Determine the (x, y) coordinate at the center of the cell enclosing the given text.  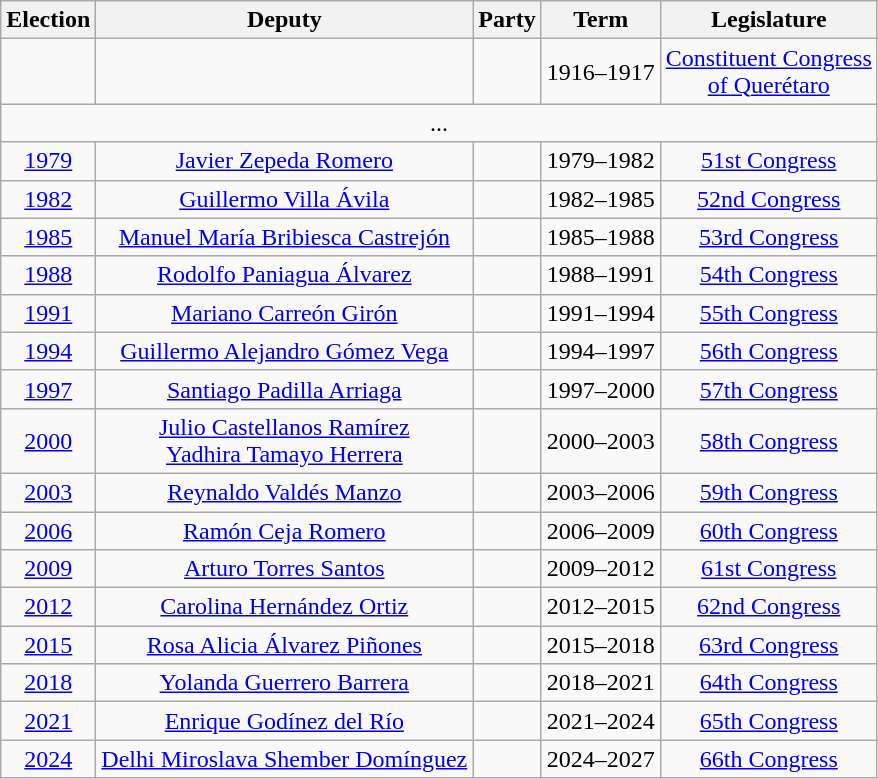
2006 (48, 531)
Rosa Alicia Álvarez Piñones (284, 645)
60th Congress (768, 531)
2000 (48, 440)
1988 (48, 275)
1997 (48, 389)
59th Congress (768, 492)
51st Congress (768, 161)
57th Congress (768, 389)
2006–2009 (600, 531)
Ramón Ceja Romero (284, 531)
Term (600, 20)
2024 (48, 759)
55th Congress (768, 313)
58th Congress (768, 440)
2009 (48, 569)
1988–1991 (600, 275)
62nd Congress (768, 607)
Reynaldo Valdés Manzo (284, 492)
Arturo Torres Santos (284, 569)
2024–2027 (600, 759)
64th Congress (768, 683)
1994–1997 (600, 351)
Election (48, 20)
2000–2003 (600, 440)
2012 (48, 607)
2015–2018 (600, 645)
Delhi Miroslava Shember Domínguez (284, 759)
Deputy (284, 20)
2009–2012 (600, 569)
1985 (48, 237)
66th Congress (768, 759)
1979 (48, 161)
Legislature (768, 20)
Enrique Godínez del Río (284, 721)
1982 (48, 199)
56th Congress (768, 351)
1991 (48, 313)
2012–2015 (600, 607)
2003–2006 (600, 492)
2021–2024 (600, 721)
Carolina Hernández Ortiz (284, 607)
Yolanda Guerrero Barrera (284, 683)
54th Congress (768, 275)
63rd Congress (768, 645)
Constituent Congressof Querétaro (768, 72)
1985–1988 (600, 237)
1991–1994 (600, 313)
2021 (48, 721)
2003 (48, 492)
2018 (48, 683)
1916–1917 (600, 72)
Julio Castellanos RamírezYadhira Tamayo Herrera (284, 440)
Rodolfo Paniagua Álvarez (284, 275)
... (440, 123)
Guillermo Villa Ávila (284, 199)
52nd Congress (768, 199)
Mariano Carreón Girón (284, 313)
2015 (48, 645)
1997–2000 (600, 389)
65th Congress (768, 721)
Party (507, 20)
61st Congress (768, 569)
1982–1985 (600, 199)
1994 (48, 351)
53rd Congress (768, 237)
Santiago Padilla Arriaga (284, 389)
Javier Zepeda Romero (284, 161)
Manuel María Bribiesca Castrejón (284, 237)
1979–1982 (600, 161)
Guillermo Alejandro Gómez Vega (284, 351)
2018–2021 (600, 683)
